Identify which cell holds the provided text, then report its [x, y] central coordinate. 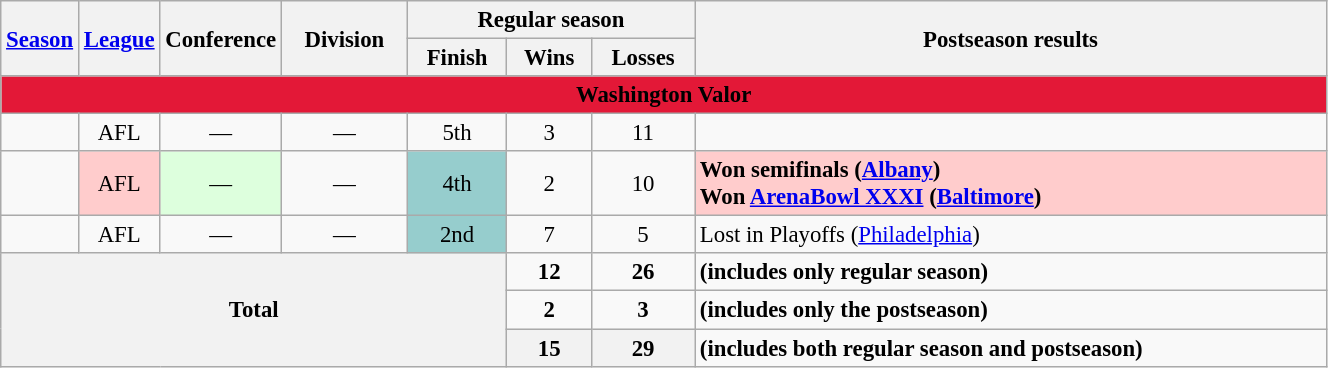
5 [644, 235]
(includes only the postseason) [1011, 310]
(includes only regular season) [1011, 273]
26 [644, 273]
15 [550, 348]
4th [456, 184]
Total [254, 310]
2nd [456, 235]
Postseason results [1011, 38]
Finish [456, 58]
Wins [550, 58]
Division [344, 38]
10 [644, 184]
12 [550, 273]
Conference [221, 38]
29 [644, 348]
Regular season [550, 20]
Washington Valor [664, 95]
Lost in Playoffs (Philadelphia) [1011, 235]
11 [644, 133]
Won semifinals (Albany) Won ArenaBowl XXXI (Baltimore) [1011, 184]
7 [550, 235]
Season [40, 38]
Losses [644, 58]
League [118, 38]
(includes both regular season and postseason) [1011, 348]
5th [456, 133]
